Identify which cell holds the provided text, then report its [x, y] central coordinate. 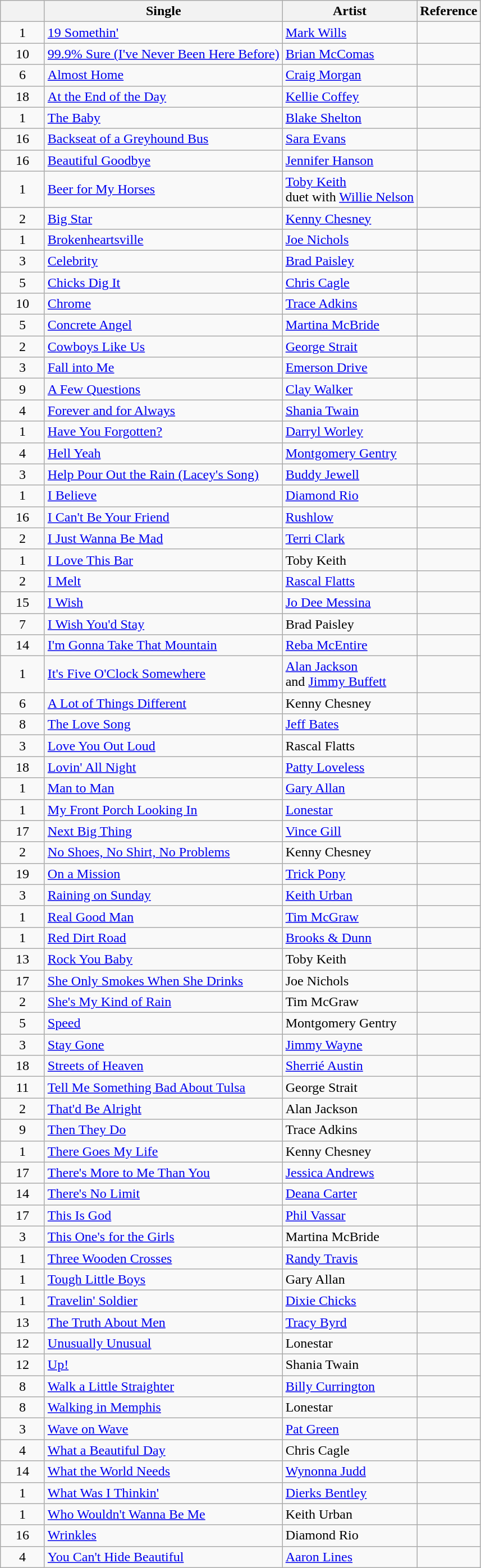
A Few Questions [163, 389]
Pat Green [350, 1429]
No Shoes, No Shirt, No Problems [163, 852]
Raining on Sunday [163, 895]
There's No Limit [163, 1194]
What the World Needs [163, 1472]
This One's for the Girls [163, 1237]
I Just Wanna Be Mad [163, 538]
Tell Me Something Bad About Tulsa [163, 1087]
Tracy Byrd [350, 1322]
Craig Morgan [350, 75]
Chicks Dig It [163, 282]
Buddy Jewell [350, 474]
Then They Do [163, 1130]
Red Dirt Road [163, 938]
Hell Yeah [163, 453]
You Can't Hide Beautiful [163, 1557]
Lovin' All Night [163, 767]
Next Big Thing [163, 831]
The Truth About Men [163, 1322]
19 Somethin' [163, 33]
Wynonna Judd [350, 1472]
Man to Man [163, 788]
Single [163, 11]
I Wish You'd Stay [163, 624]
That'd Be Alright [163, 1109]
Celebrity [163, 261]
Patty Loveless [350, 767]
She's My Kind of Rain [163, 1002]
Billy Currington [350, 1386]
Blake Shelton [350, 118]
15 [22, 602]
Dixie Chicks [350, 1300]
11 [22, 1087]
Big Star [163, 218]
Cowboys Like Us [163, 347]
Jo Dee Messina [350, 602]
Stay Gone [163, 1045]
I'm Gonna Take That Mountain [163, 645]
Darryl Worley [350, 432]
Backseat of a Greyhound Bus [163, 139]
7 [22, 624]
Jennifer Hanson [350, 160]
Rock You Baby [163, 959]
Unusually Unusual [163, 1344]
I Believe [163, 496]
Vince Gill [350, 831]
Love You Out Loud [163, 746]
The Baby [163, 118]
Chrome [163, 304]
Brokenheartsville [163, 239]
Beer for My Horses [163, 190]
Have You Forgotten? [163, 432]
My Front Porch Looking In [163, 810]
Streets of Heaven [163, 1066]
Concrete Angel [163, 325]
Phil Vassar [350, 1215]
Who Wouldn't Wanna Be Me [163, 1514]
I Can't Be Your Friend [163, 517]
Emerson Drive [350, 368]
Jessica Andrews [350, 1173]
Help Pour Out the Rain (Lacey's Song) [163, 474]
Trick Pony [350, 874]
Forever and for Always [163, 411]
Walk a Little Straighter [163, 1386]
Up! [163, 1365]
Real Good Man [163, 916]
This Is God [163, 1215]
Jeff Bates [350, 725]
Kellie Coffey [350, 96]
Clay Walker [350, 389]
Reference [449, 11]
Sara Evans [350, 139]
Reba McEntire [350, 645]
Brian McComas [350, 54]
What Was I Thinkin' [163, 1493]
Fall into Me [163, 368]
Terri Clark [350, 538]
Artist [350, 11]
Beautiful Goodbye [163, 160]
Jimmy Wayne [350, 1045]
Mark Wills [350, 33]
Walking in Memphis [163, 1408]
I Melt [163, 581]
The Love Song [163, 725]
Speed [163, 1023]
It's Five O'Clock Somewhere [163, 674]
Travelin' Soldier [163, 1300]
There Goes My Life [163, 1151]
Toby Keithduet with Willie Nelson [350, 190]
Three Wooden Crosses [163, 1258]
She Only Smokes When She Drinks [163, 981]
A Lot of Things Different [163, 703]
What a Beautiful Day [163, 1450]
Randy Travis [350, 1258]
Wrinkles [163, 1535]
I Love This Bar [163, 560]
Alan Jacksonand Jimmy Buffett [350, 674]
I Wish [163, 602]
19 [22, 874]
Deana Carter [350, 1194]
At the End of the Day [163, 96]
99.9% Sure (I've Never Been Here Before) [163, 54]
Almost Home [163, 75]
There's More to Me Than You [163, 1173]
Aaron Lines [350, 1557]
Brooks & Dunn [350, 938]
Rushlow [350, 517]
Tough Little Boys [163, 1279]
Sherrié Austin [350, 1066]
Wave on Wave [163, 1429]
Dierks Bentley [350, 1493]
Alan Jackson [350, 1109]
On a Mission [163, 874]
